Search for the cell housing the specified text and yield its [X, Y] center coordinate. 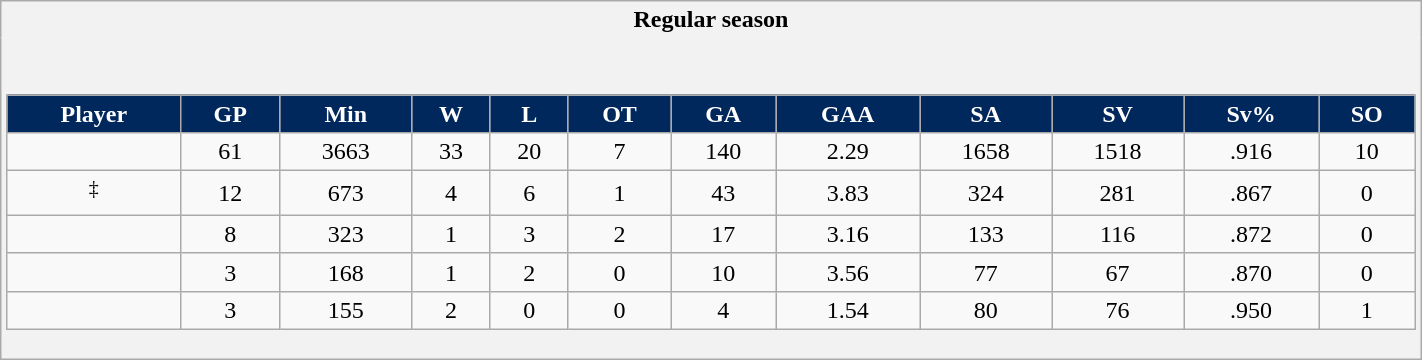
43 [724, 194]
3.16 [848, 234]
61 [230, 152]
17 [724, 234]
80 [986, 310]
OT [619, 114]
SO [1367, 114]
323 [346, 234]
3663 [346, 152]
140 [724, 152]
SV [1118, 114]
Min [346, 114]
12 [230, 194]
1518 [1118, 152]
116 [1118, 234]
6 [529, 194]
155 [346, 310]
.950 [1252, 310]
Sv% [1252, 114]
W [451, 114]
1658 [986, 152]
20 [529, 152]
673 [346, 194]
Regular season [711, 20]
.870 [1252, 272]
33 [451, 152]
‡ [94, 194]
133 [986, 234]
2.29 [848, 152]
GAA [848, 114]
Player [94, 114]
.867 [1252, 194]
67 [1118, 272]
324 [986, 194]
3.56 [848, 272]
L [529, 114]
GA [724, 114]
281 [1118, 194]
1.54 [848, 310]
SA [986, 114]
3.83 [848, 194]
76 [1118, 310]
168 [346, 272]
GP [230, 114]
.872 [1252, 234]
8 [230, 234]
7 [619, 152]
.916 [1252, 152]
77 [986, 272]
